Return [X, Y] of the center of cell containing provided text 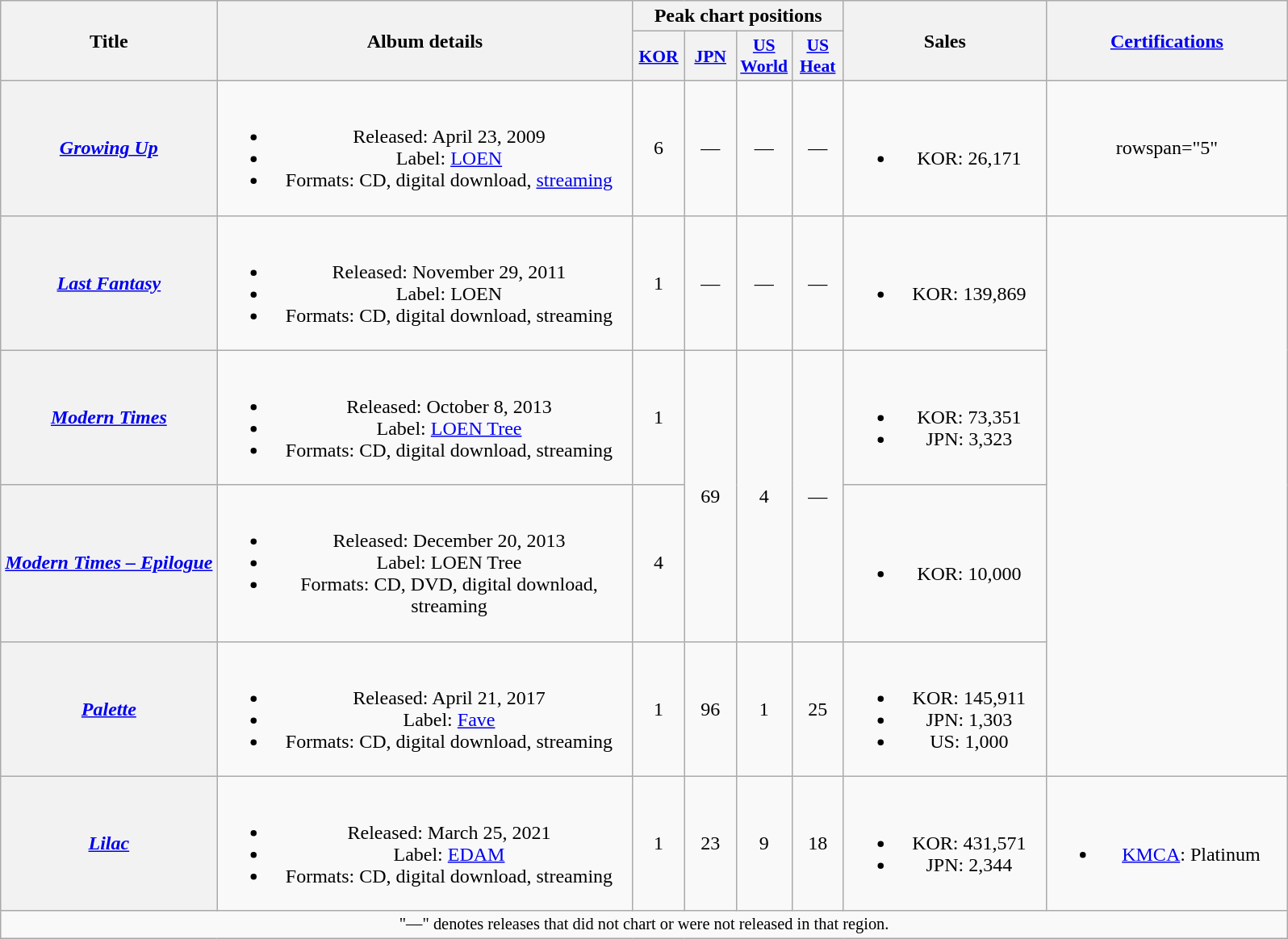
KOR [659, 56]
KMCA: Platinum [1167, 844]
Certifications [1167, 40]
"—" denotes releases that did not chart or were not released in that region. [644, 924]
Released: November 29, 2011Label: LOENFormats: CD, digital download, streaming [424, 282]
Released: October 8, 2013Label: LOEN TreeFormats: CD, digital download, streaming [424, 418]
KOR: 139,869 [944, 282]
Released: April 21, 2017Label: FaveFormats: CD, digital download, streaming [424, 708]
25 [818, 708]
23 [710, 844]
Released: December 20, 2013Label: LOEN TreeFormats: CD, DVD, digital download, streaming [424, 563]
6 [659, 148]
KOR: 431,571JPN: 2,344 [944, 844]
Sales [944, 40]
96 [710, 708]
Peak chart positions [738, 16]
KOR: 26,171 [944, 148]
Modern Times – Epilogue [109, 563]
USWorld [763, 56]
KOR: 145,911JPN: 1,303US: 1,000 [944, 708]
69 [710, 495]
Lilac [109, 844]
USHeat [818, 56]
rowspan="5" [1167, 148]
KOR: 10,000 [944, 563]
9 [763, 844]
Last Fantasy [109, 282]
Released: April 23, 2009Label: LOENFormats: CD, digital download, streaming [424, 148]
Released: March 25, 2021Label: EDAMFormats: CD, digital download, streaming [424, 844]
JPN [710, 56]
Album details [424, 40]
Modern Times [109, 418]
18 [818, 844]
KOR: 73,351JPN: 3,323 [944, 418]
Growing Up [109, 148]
Title [109, 40]
Palette [109, 708]
